Capture the cell that displays the provided text and extract its (X, Y) central coordinate. 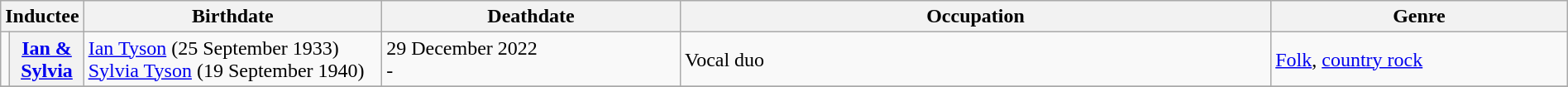
Inductee (42, 17)
Birthdate (233, 17)
Genre (1419, 17)
Ian & Sylvia (46, 60)
Vocal duo (975, 60)
Occupation (975, 17)
Folk, country rock (1419, 60)
29 December 2022 - (531, 60)
Ian Tyson (25 September 1933) Sylvia Tyson (19 September 1940) (233, 60)
Deathdate (531, 17)
